Capture the cell that displays the provided text and extract its (x, y) central coordinate. 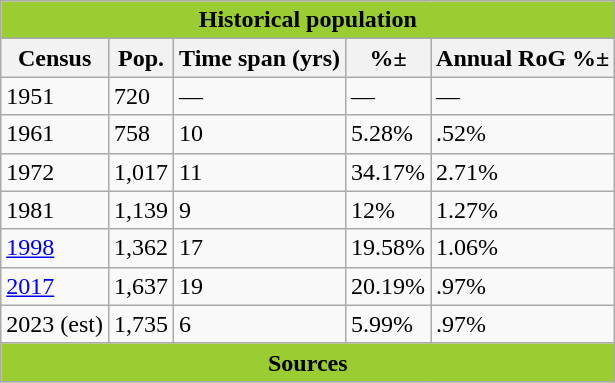
1972 (55, 172)
1981 (55, 210)
6 (260, 324)
Pop. (140, 58)
720 (140, 96)
.52% (523, 134)
1,637 (140, 286)
19 (260, 286)
1,139 (140, 210)
%± (388, 58)
1.06% (523, 248)
2017 (55, 286)
1,735 (140, 324)
Time span (yrs) (260, 58)
1961 (55, 134)
34.17% (388, 172)
11 (260, 172)
12% (388, 210)
5.28% (388, 134)
1,362 (140, 248)
17 (260, 248)
1.27% (523, 210)
19.58% (388, 248)
20.19% (388, 286)
1,017 (140, 172)
1951 (55, 96)
5.99% (388, 324)
Census (55, 58)
Annual RoG %± (523, 58)
2023 (est) (55, 324)
10 (260, 134)
9 (260, 210)
1998 (55, 248)
Sources (308, 362)
758 (140, 134)
Historical population (308, 20)
2.71% (523, 172)
